Capture the cell that displays the provided text and extract its (X, Y) central coordinate. 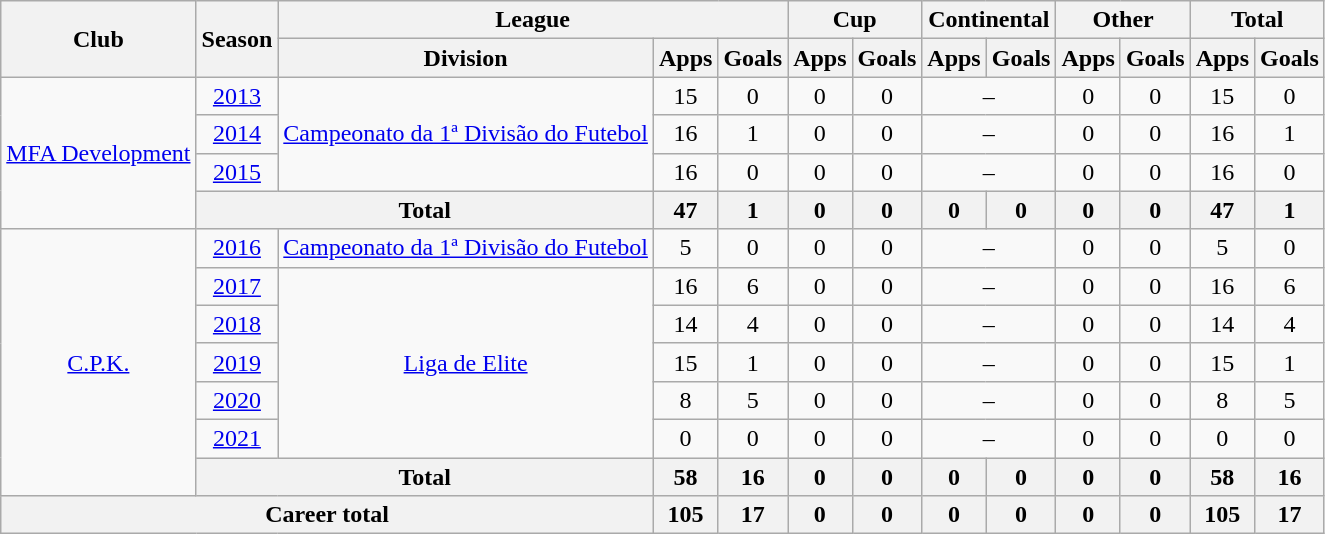
2013 (237, 96)
C.P.K. (98, 362)
MFA Development (98, 153)
2020 (237, 400)
Division (466, 58)
Cup (855, 20)
Club (98, 39)
Liga de Elite (466, 362)
Other (1123, 20)
Continental (989, 20)
League (533, 20)
Career total (328, 515)
2016 (237, 248)
2015 (237, 172)
Season (237, 39)
2021 (237, 438)
2019 (237, 362)
2014 (237, 134)
2017 (237, 286)
2018 (237, 324)
